Find where the given text appears and provide that cell's center as [x, y] coordinate. 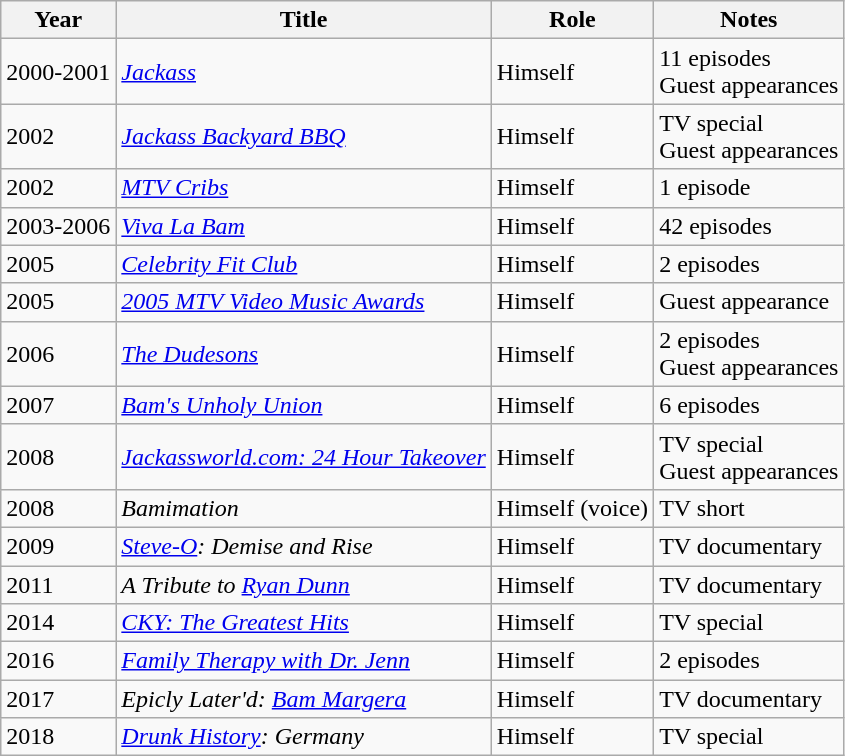
The Dudesons [304, 354]
Year [58, 20]
Guest appearance [749, 302]
TV short [749, 508]
2 episodesGuest appearances [749, 354]
2003-2006 [58, 226]
2009 [58, 546]
2000-2001 [58, 72]
Title [304, 20]
2018 [58, 737]
Jackassworld.com: 24 Hour Takeover [304, 456]
1 episode [749, 188]
Bam's Unholy Union [304, 405]
Family Therapy with Dr. Jenn [304, 661]
11 episodesGuest appearances [749, 72]
Celebrity Fit Club [304, 264]
2014 [58, 623]
6 episodes [749, 405]
42 episodes [749, 226]
A Tribute to Ryan Dunn [304, 585]
2017 [58, 699]
Jackass [304, 72]
2005 MTV Video Music Awards [304, 302]
Notes [749, 20]
MTV Cribs [304, 188]
2006 [58, 354]
Jackass Backyard BBQ [304, 136]
Role [572, 20]
CKY: The Greatest Hits [304, 623]
Epicly Later'd: Bam Margera [304, 699]
2016 [58, 661]
Viva La Bam [304, 226]
Bamimation [304, 508]
2011 [58, 585]
Himself (voice) [572, 508]
Drunk History: Germany [304, 737]
2007 [58, 405]
Steve-O: Demise and Rise [304, 546]
